Capture the cell that displays the provided text and extract its (X, Y) central coordinate. 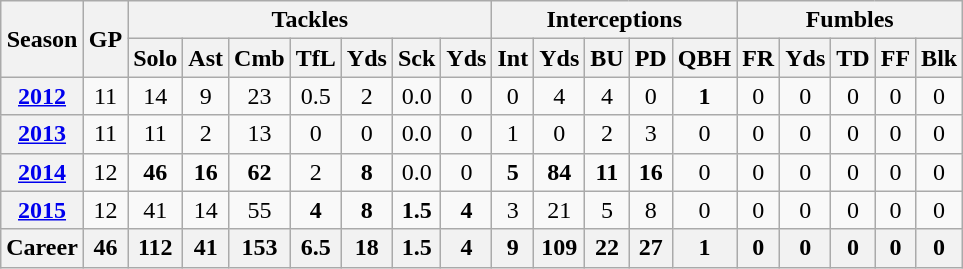
27 (650, 248)
Interceptions (614, 20)
62 (260, 172)
Season (42, 39)
2013 (42, 134)
TD (853, 58)
55 (260, 210)
109 (560, 248)
2015 (42, 210)
TfL (316, 58)
2012 (42, 96)
21 (560, 210)
Sck (416, 58)
153 (260, 248)
112 (156, 248)
Ast (206, 58)
13 (260, 134)
6.5 (316, 248)
Fumbles (850, 20)
Tackles (310, 20)
84 (560, 172)
GP (105, 39)
QBH (704, 58)
Career (42, 248)
18 (366, 248)
23 (260, 96)
Blk (940, 58)
2014 (42, 172)
22 (607, 248)
0.5 (316, 96)
Cmb (260, 58)
Solo (156, 58)
FR (758, 58)
FF (895, 58)
BU (607, 58)
PD (650, 58)
Int (513, 58)
